Output the [x, y] coordinate of the center of the cell containing the given text.  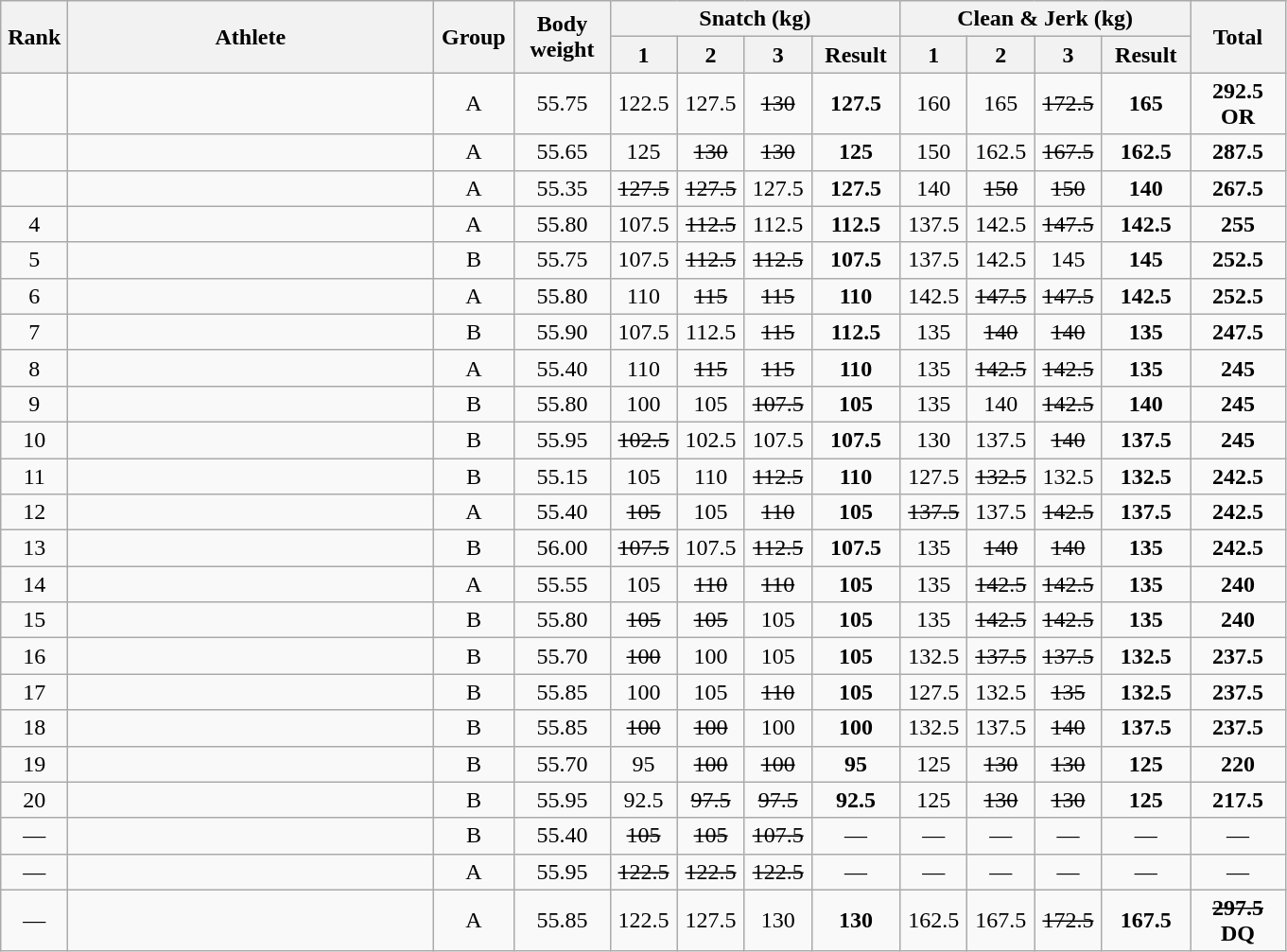
19 [34, 764]
20 [34, 800]
Group [474, 37]
55.90 [562, 332]
Total [1237, 37]
13 [34, 548]
8 [34, 368]
55.65 [562, 152]
217.5 [1237, 800]
15 [34, 620]
Snatch (kg) [755, 19]
5 [34, 260]
255 [1237, 224]
18 [34, 728]
16 [34, 656]
297.5 DQ [1237, 921]
247.5 [1237, 332]
10 [34, 440]
9 [34, 404]
56.00 [562, 548]
267.5 [1237, 188]
287.5 [1237, 152]
11 [34, 476]
17 [34, 692]
55.35 [562, 188]
Athlete [251, 37]
220 [1237, 764]
14 [34, 584]
55.55 [562, 584]
Body weight [562, 37]
292.5 OR [1237, 104]
6 [34, 296]
55.15 [562, 476]
Rank [34, 37]
Clean & Jerk (kg) [1046, 19]
12 [34, 512]
160 [934, 104]
7 [34, 332]
4 [34, 224]
